Search for the cell housing the specified text and yield its (x, y) center coordinate. 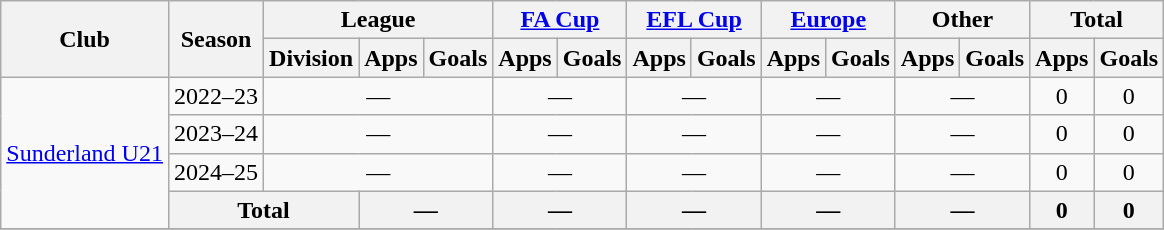
Other (962, 20)
Sunderland U21 (85, 153)
EFL Cup (694, 20)
2023–24 (216, 134)
2024–25 (216, 172)
Season (216, 39)
Club (85, 39)
2022–23 (216, 96)
Division (312, 58)
Europe (828, 20)
League (378, 20)
FA Cup (560, 20)
